Capture the cell that displays the provided text and extract its [x, y] central coordinate. 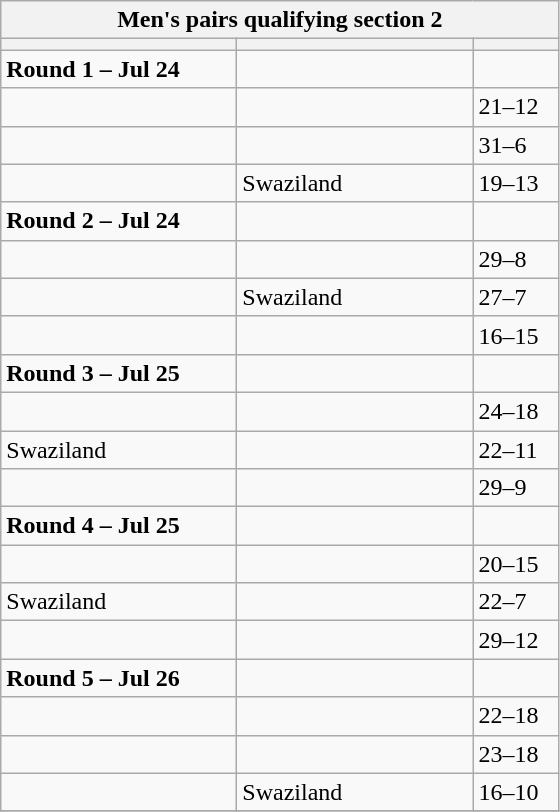
31–6 [516, 145]
29–9 [516, 488]
22–7 [516, 602]
Round 3 – Jul 25 [119, 373]
22–18 [516, 716]
Men's pairs qualifying section 2 [280, 20]
24–18 [516, 411]
29–8 [516, 259]
20–15 [516, 564]
23–18 [516, 754]
Round 2 – Jul 24 [119, 221]
16–15 [516, 335]
Round 1 – Jul 24 [119, 69]
16–10 [516, 792]
Round 4 – Jul 25 [119, 526]
22–11 [516, 449]
27–7 [516, 297]
29–12 [516, 640]
19–13 [516, 183]
21–12 [516, 107]
Round 5 – Jul 26 [119, 678]
